Extract the [x, y] coordinate from the center of the cell holding the provided text.  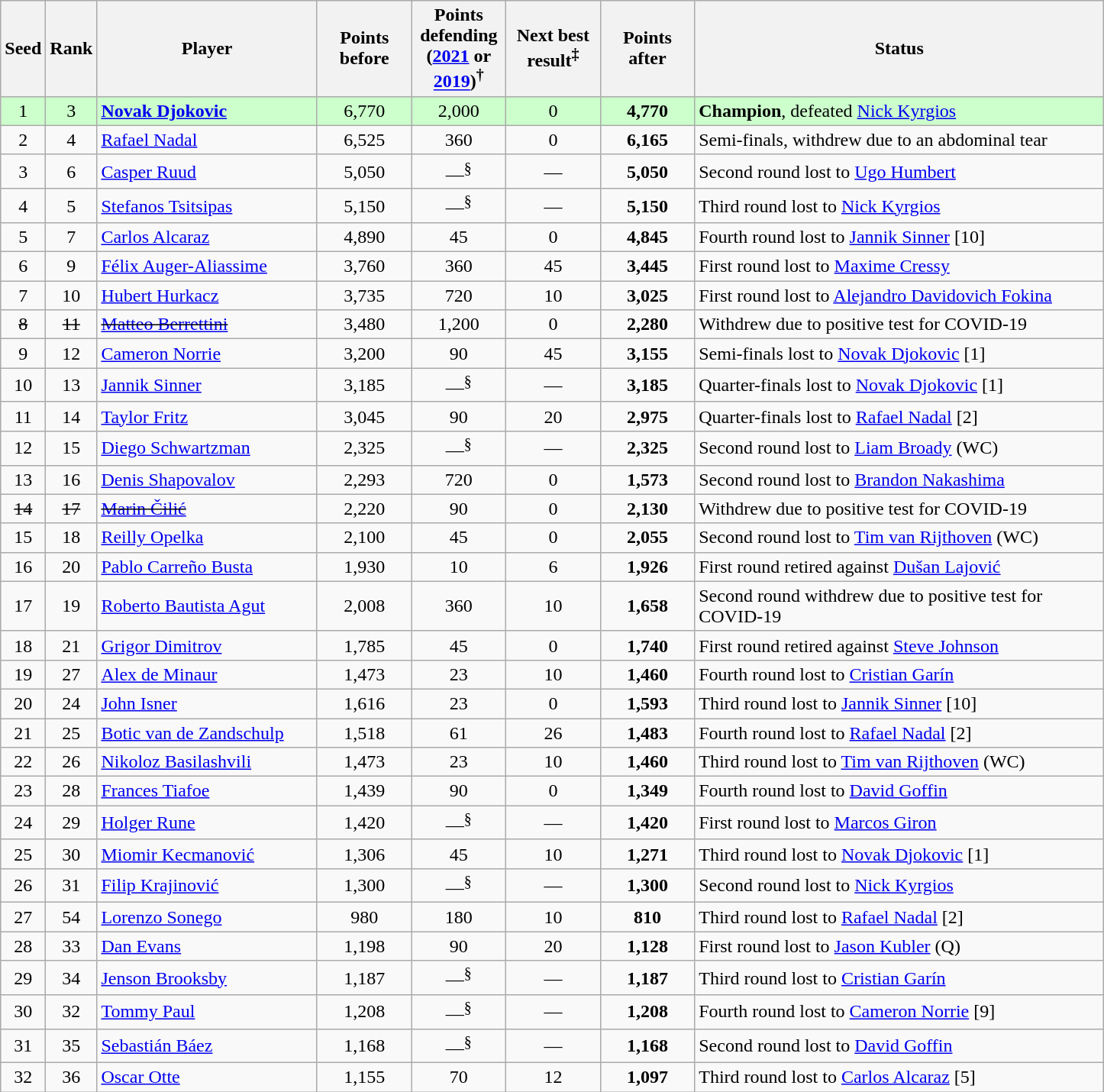
Pablo Carreño Busta [208, 567]
3,760 [364, 267]
3,045 [364, 416]
Miomir Kecmanović [208, 854]
Champion, defeated Nick Kyrgios [899, 111]
Sebastián Báez [208, 1046]
1,616 [364, 703]
54 [72, 917]
3,025 [647, 296]
33 [72, 946]
3,445 [647, 267]
Third round lost to Novak Djokovic [1] [899, 854]
Casper Ruud [208, 171]
2,130 [647, 509]
First round lost to Maxime Cressy [899, 267]
Filip Krajinović [208, 886]
Quarter-finals lost to Novak Djokovic [1] [899, 385]
4,890 [364, 237]
Fourth round lost to Rafael Nadal [2] [899, 733]
34 [72, 977]
Fourth round lost to David Goffin [899, 791]
36 [72, 1077]
1,926 [647, 567]
2,293 [364, 480]
Fourth round lost to Cameron Norrie [9] [899, 1013]
Rafael Nadal [208, 140]
2,280 [647, 325]
Alex de Minaur [208, 674]
Novak Djokovic [208, 111]
Grigor Dimitrov [208, 645]
Seed [23, 49]
2,000 [459, 111]
6,525 [364, 140]
First round retired against Steve Johnson [899, 645]
Second round lost to David Goffin [899, 1046]
Third round lost to Jannik Sinner [10] [899, 703]
1,198 [364, 946]
2,220 [364, 509]
6,770 [364, 111]
1,593 [647, 703]
3,155 [647, 354]
70 [459, 1077]
Fourth round lost to Jannik Sinner [10] [899, 237]
Points defending (2021 or 2019)† [459, 49]
First round lost to Jason Kubler (Q) [899, 946]
2,008 [364, 606]
Holger Rune [208, 823]
1,658 [647, 606]
1,785 [364, 645]
980 [364, 917]
Reilly Opelka [208, 538]
Rank [72, 49]
Matteo Berrettini [208, 325]
1,740 [647, 645]
Cameron Norrie [208, 354]
61 [459, 733]
Status [899, 49]
Jenson Brooksby [208, 977]
Third round lost to Rafael Nadal [2] [899, 917]
Second round lost to Liam Broady (WC) [899, 447]
1,518 [364, 733]
1,483 [647, 733]
First round retired against Dušan Lajović [899, 567]
Second round lost to Ugo Humbert [899, 171]
1,200 [459, 325]
Semi-finals lost to Novak Djokovic [1] [899, 354]
22 [23, 762]
Jannik Sinner [208, 385]
1,306 [364, 854]
Player [208, 49]
Marin Čilić [208, 509]
Taylor Fritz [208, 416]
1,439 [364, 791]
2,975 [647, 416]
4,770 [647, 111]
3,480 [364, 325]
2,055 [647, 538]
Denis Shapovalov [208, 480]
First round lost to Marcos Giron [899, 823]
3,200 [364, 354]
2 [23, 140]
Stefanos Tsitsipas [208, 206]
Lorenzo Sonego [208, 917]
1,573 [647, 480]
Botic van de Zandschulp [208, 733]
35 [72, 1046]
Tommy Paul [208, 1013]
Oscar Otte [208, 1077]
Quarter-finals lost to Rafael Nadal [2] [899, 416]
1,930 [364, 567]
Second round withdrew due to positive test for COVID-19 [899, 606]
Second round lost to Brandon Nakashima [899, 480]
Second round lost to Nick Kyrgios [899, 886]
Third round lost to Nick Kyrgios [899, 206]
6,165 [647, 140]
2,100 [364, 538]
810 [647, 917]
Third round lost to Tim van Rijthoven (WC) [899, 762]
Hubert Hurkacz [208, 296]
1,155 [364, 1077]
Next best result‡ [554, 49]
1,097 [647, 1077]
1,271 [647, 854]
Carlos Alcaraz [208, 237]
1,128 [647, 946]
3,735 [364, 296]
1,349 [647, 791]
Second round lost to Tim van Rijthoven (WC) [899, 538]
Félix Auger-Aliassime [208, 267]
Roberto Bautista Agut [208, 606]
John Isner [208, 703]
Third round lost to Cristian Garín [899, 977]
1 [23, 111]
First round lost to Alejandro Davidovich Fokina [899, 296]
Third round lost to Carlos Alcaraz [5] [899, 1077]
Nikoloz Basilashvili [208, 762]
Semi-finals, withdrew due to an abdominal tear [899, 140]
Diego Schwartzman [208, 447]
Fourth round lost to Cristian Garín [899, 674]
180 [459, 917]
Frances Tiafoe [208, 791]
4,845 [647, 237]
Dan Evans [208, 946]
Points after [647, 49]
Points before [364, 49]
8 [23, 325]
